Scan for the cell matching the given text and deliver its (x, y) coordinate at center. 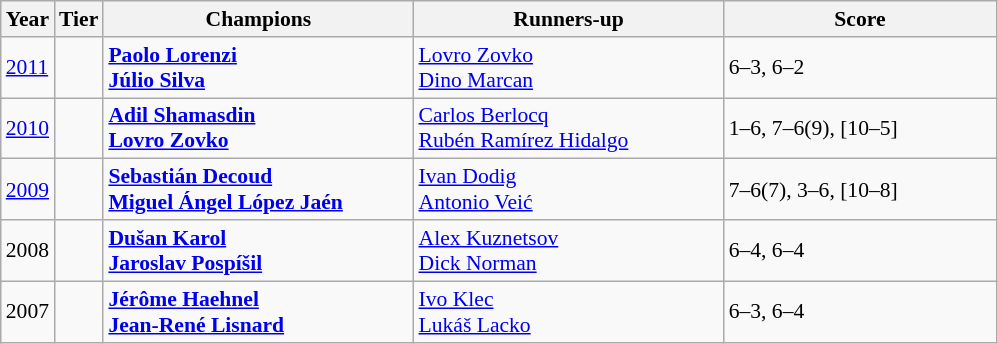
Score (860, 19)
Ivo Klec Lukáš Lacko (568, 312)
Champions (258, 19)
2010 (28, 128)
Paolo Lorenzi Júlio Silva (258, 68)
Tier (78, 19)
Lovro Zovko Dino Marcan (568, 68)
1–6, 7–6(9), [10–5] (860, 128)
2011 (28, 68)
Year (28, 19)
6–3, 6–4 (860, 312)
Jérôme Haehnel Jean-René Lisnard (258, 312)
2007 (28, 312)
Adil Shamasdin Lovro Zovko (258, 128)
6–3, 6–2 (860, 68)
Alex Kuznetsov Dick Norman (568, 250)
Carlos Berlocq Rubén Ramírez Hidalgo (568, 128)
Sebastián Decoud Miguel Ángel López Jaén (258, 190)
2008 (28, 250)
6–4, 6–4 (860, 250)
Dušan Karol Jaroslav Pospíšil (258, 250)
2009 (28, 190)
Runners-up (568, 19)
Ivan Dodig Antonio Veić (568, 190)
7–6(7), 3–6, [10–8] (860, 190)
